Provide the (X, Y) coordinate of the cell's center where the given text is located.  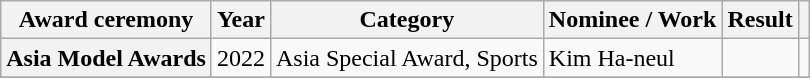
Asia Model Awards (106, 58)
Asia Special Award, Sports (406, 58)
Nominee / Work (632, 20)
Award ceremony (106, 20)
Category (406, 20)
Year (240, 20)
Result (760, 20)
2022 (240, 58)
Kim Ha-neul (632, 58)
